Return [x, y] of the center of cell containing provided text 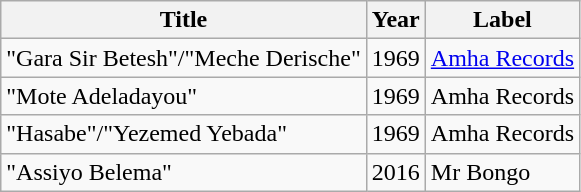
Mr Bongo [502, 172]
"Hasabe"/"Yezemed Yebada" [184, 134]
"Mote Adeladayou" [184, 96]
Label [502, 20]
Title [184, 20]
Year [396, 20]
"Gara Sir Betesh"/"Meche Derische" [184, 58]
2016 [396, 172]
"Assiyo Belema" [184, 172]
